For the text-containing cell, return its midpoint in [X, Y] coordinate format. 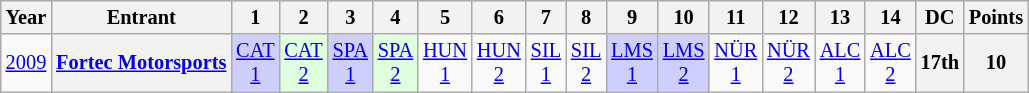
5 [445, 17]
NÜR1 [736, 63]
Points [996, 17]
12 [788, 17]
HUN2 [499, 63]
LMS1 [632, 63]
CAT2 [303, 63]
17th [940, 63]
2009 [26, 63]
LMS2 [684, 63]
HUN1 [445, 63]
CAT1 [255, 63]
SIL1 [546, 63]
3 [350, 17]
9 [632, 17]
6 [499, 17]
14 [890, 17]
Entrant [141, 17]
SIL2 [586, 63]
13 [840, 17]
1 [255, 17]
7 [546, 17]
11 [736, 17]
SPA2 [396, 63]
8 [586, 17]
2 [303, 17]
SPA1 [350, 63]
ALC1 [840, 63]
ALC2 [890, 63]
4 [396, 17]
NÜR2 [788, 63]
Year [26, 17]
DC [940, 17]
Fortec Motorsports [141, 63]
